Find where the given text appears and provide that cell's center as (x, y) coordinate. 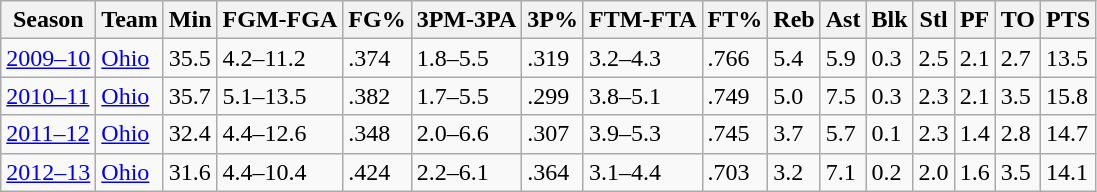
Min (190, 20)
2.0 (934, 172)
2.7 (1018, 58)
.766 (735, 58)
0.2 (890, 172)
4.4–10.4 (280, 172)
1.7–5.5 (466, 96)
2.8 (1018, 134)
1.8–5.5 (466, 58)
PTS (1068, 20)
14.1 (1068, 172)
2.0–6.6 (466, 134)
.319 (553, 58)
.749 (735, 96)
2.2–6.1 (466, 172)
35.7 (190, 96)
4.4–12.6 (280, 134)
3.2–4.3 (642, 58)
5.1–13.5 (280, 96)
1.4 (974, 134)
FGM-FGA (280, 20)
Blk (890, 20)
1.6 (974, 172)
2009–10 (48, 58)
5.4 (794, 58)
7.5 (843, 96)
3.1–4.4 (642, 172)
.307 (553, 134)
.374 (377, 58)
4.2–11.2 (280, 58)
3P% (553, 20)
31.6 (190, 172)
2010–11 (48, 96)
3.9–5.3 (642, 134)
5.7 (843, 134)
PF (974, 20)
Team (130, 20)
FT% (735, 20)
FTM-FTA (642, 20)
14.7 (1068, 134)
7.1 (843, 172)
3PM-3PA (466, 20)
32.4 (190, 134)
Stl (934, 20)
TO (1018, 20)
.348 (377, 134)
Reb (794, 20)
5.0 (794, 96)
3.8–5.1 (642, 96)
5.9 (843, 58)
2011–12 (48, 134)
2012–13 (48, 172)
.299 (553, 96)
.703 (735, 172)
0.1 (890, 134)
35.5 (190, 58)
Ast (843, 20)
.424 (377, 172)
13.5 (1068, 58)
2.5 (934, 58)
Season (48, 20)
.745 (735, 134)
3.2 (794, 172)
.382 (377, 96)
3.7 (794, 134)
15.8 (1068, 96)
FG% (377, 20)
.364 (553, 172)
